Return [X, Y] of the center of cell containing provided text 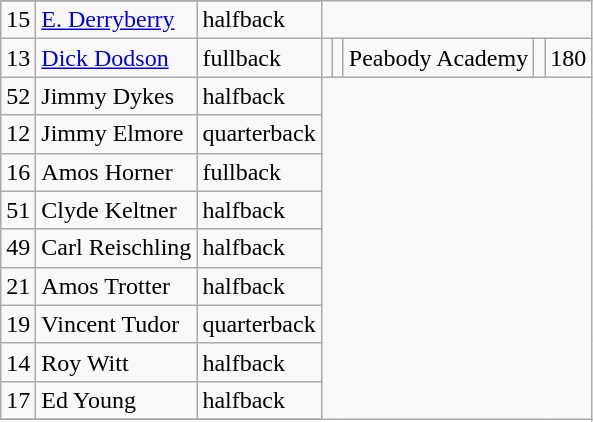
Roy Witt [116, 362]
Carl Reischling [116, 248]
12 [18, 134]
Jimmy Elmore [116, 134]
51 [18, 210]
52 [18, 96]
21 [18, 286]
Clyde Keltner [116, 210]
16 [18, 172]
49 [18, 248]
Amos Horner [116, 172]
14 [18, 362]
15 [18, 20]
Peabody Academy [438, 58]
Jimmy Dykes [116, 96]
E. Derryberry [116, 20]
180 [568, 58]
Dick Dodson [116, 58]
Ed Young [116, 400]
Amos Trotter [116, 286]
19 [18, 324]
17 [18, 400]
13 [18, 58]
Vincent Tudor [116, 324]
